Provide the [X, Y] coordinate of the cell's center where the given text is located.  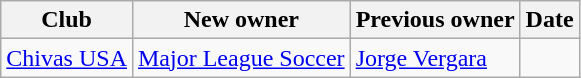
Chivas USA [67, 58]
New owner [241, 20]
Jorge Vergara [435, 58]
Previous owner [435, 20]
Date [550, 20]
Club [67, 20]
Major League Soccer [241, 58]
